Provide the [X, Y] coordinate of the cell's center where the given text is located.  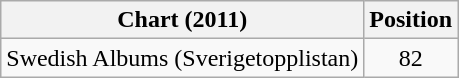
82 [411, 58]
Position [411, 20]
Chart (2011) [182, 20]
Swedish Albums (Sverigetopplistan) [182, 58]
